Search for the cell housing the specified text and yield its (x, y) center coordinate. 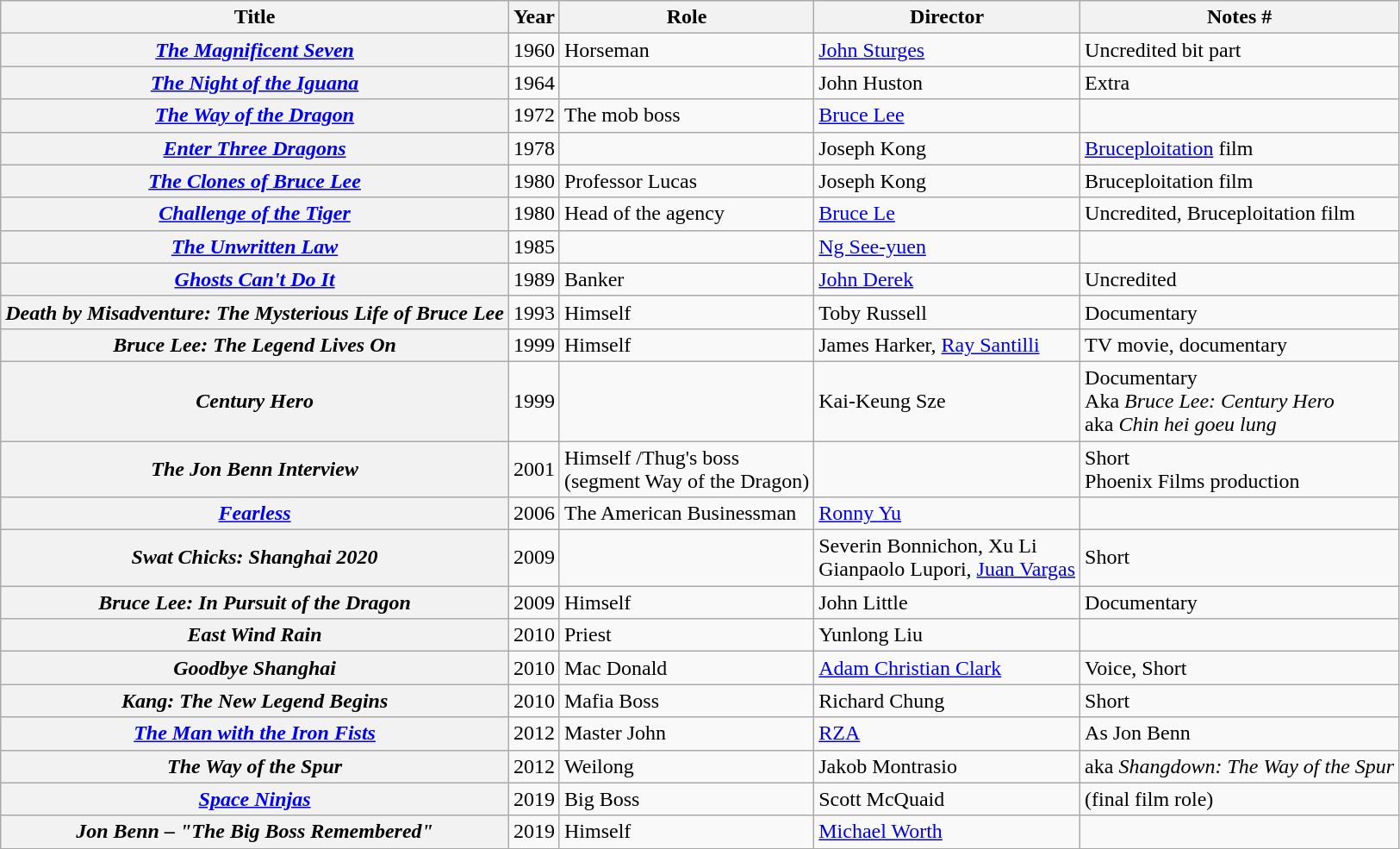
Ghosts Can't Do It (255, 279)
Bruce Lee: In Pursuit of the Dragon (255, 602)
DocumentaryAka Bruce Lee: Century Heroaka Chin hei goeu lung (1240, 401)
The Way of the Dragon (255, 115)
Director (948, 17)
Jon Benn – "The Big Boss Remembered" (255, 832)
Mafia Boss (686, 701)
Priest (686, 635)
2006 (534, 514)
1989 (534, 279)
(final film role) (1240, 799)
Fearless (255, 514)
Master John (686, 734)
East Wind Rain (255, 635)
Goodbye Shanghai (255, 668)
Adam Christian Clark (948, 668)
John Derek (948, 279)
Kai-Keung Sze (948, 401)
Michael Worth (948, 832)
Mac Donald (686, 668)
TV movie, documentary (1240, 345)
Bruce Le (948, 214)
John Sturges (948, 50)
Enter Three Dragons (255, 148)
Role (686, 17)
The mob boss (686, 115)
The Magnificent Seven (255, 50)
Horseman (686, 50)
The Unwritten Law (255, 247)
The Way of the Spur (255, 766)
Bruce Lee: The Legend Lives On (255, 345)
Notes # (1240, 17)
The Jon Benn Interview (255, 469)
RZA (948, 734)
1985 (534, 247)
Weilong (686, 766)
Century Hero (255, 401)
Uncredited, Bruceploitation film (1240, 214)
Ronny Yu (948, 514)
Ng See-yuen (948, 247)
Professor Lucas (686, 181)
Bruce Lee (948, 115)
ShortPhoenix Films production (1240, 469)
Swat Chicks: Shanghai 2020 (255, 559)
Head of the agency (686, 214)
Title (255, 17)
The Clones of Bruce Lee (255, 181)
John Little (948, 602)
Extra (1240, 83)
As Jon Benn (1240, 734)
Year (534, 17)
Challenge of the Tiger (255, 214)
Uncredited bit part (1240, 50)
Death by Misadventure: The Mysterious Life of Bruce Lee (255, 312)
Big Boss (686, 799)
The Night of the Iguana (255, 83)
aka Shangdown: The Way of the Spur (1240, 766)
John Huston (948, 83)
1964 (534, 83)
Yunlong Liu (948, 635)
Kang: The New Legend Begins (255, 701)
1972 (534, 115)
1960 (534, 50)
2001 (534, 469)
1993 (534, 312)
Voice, Short (1240, 668)
Banker (686, 279)
Scott McQuaid (948, 799)
Severin Bonnichon, Xu LiGianpaolo Lupori, Juan Vargas (948, 559)
Himself /Thug's boss(segment Way of the Dragon) (686, 469)
Jakob Montrasio (948, 766)
1978 (534, 148)
Space Ninjas (255, 799)
The American Businessman (686, 514)
Richard Chung (948, 701)
James Harker, Ray Santilli (948, 345)
The Man with the Iron Fists (255, 734)
Toby Russell (948, 312)
Uncredited (1240, 279)
